Pinpoint the cell where the given text exists, returning its [x, y] midpoint coordinate. 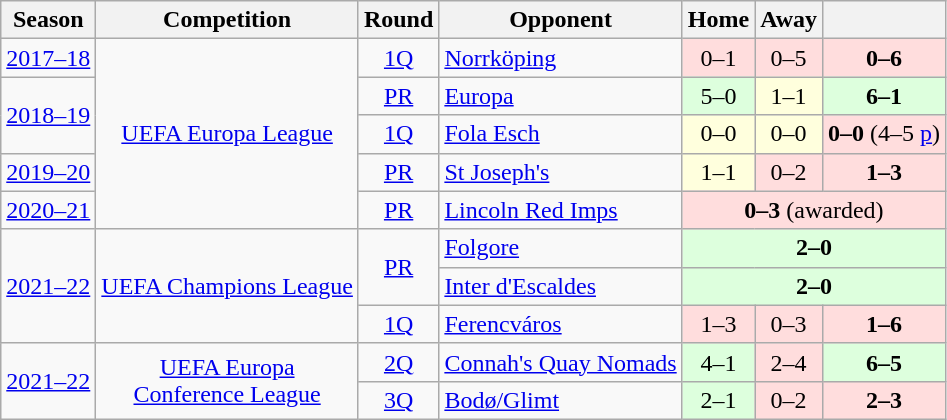
Away [789, 20]
Europa [560, 96]
Inter d'Escaldes [560, 286]
2–4 [789, 362]
Folgore [560, 248]
Home [718, 20]
2–3 [884, 400]
1–6 [884, 324]
UEFA Europa League [228, 134]
0–1 [718, 58]
2020–21 [48, 210]
3Q [398, 400]
Round [398, 20]
Competition [228, 20]
0–5 [789, 58]
Connah's Quay Nomads [560, 362]
2017–18 [48, 58]
6–1 [884, 96]
Fola Esch [560, 134]
UEFA EuropaConference League [228, 381]
0–3 (awarded) [814, 210]
2018–19 [48, 115]
Norrköping [560, 58]
Bodø/Glimt [560, 400]
St Joseph's [560, 172]
Lincoln Red Imps [560, 210]
2Q [398, 362]
6–5 [884, 362]
UEFA Champions League [228, 286]
0–6 [884, 58]
2–1 [718, 400]
2019–20 [48, 172]
Opponent [560, 20]
Ferencváros [560, 324]
0–3 [789, 324]
Season [48, 20]
5–0 [718, 96]
4–1 [718, 362]
0–0 (4–5 p) [884, 134]
